Return the (X, Y) coordinate for the center point of the cell that contains the specified text.  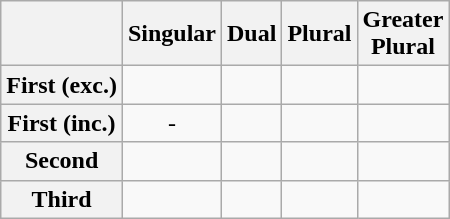
GreaterPlural (403, 34)
Dual (252, 34)
Third (62, 199)
Plural (320, 34)
- (172, 123)
Second (62, 161)
First (exc.) (62, 85)
First (inc.) (62, 123)
Singular (172, 34)
